Determine the [X, Y] coordinate at the center of the cell enclosing the given text.  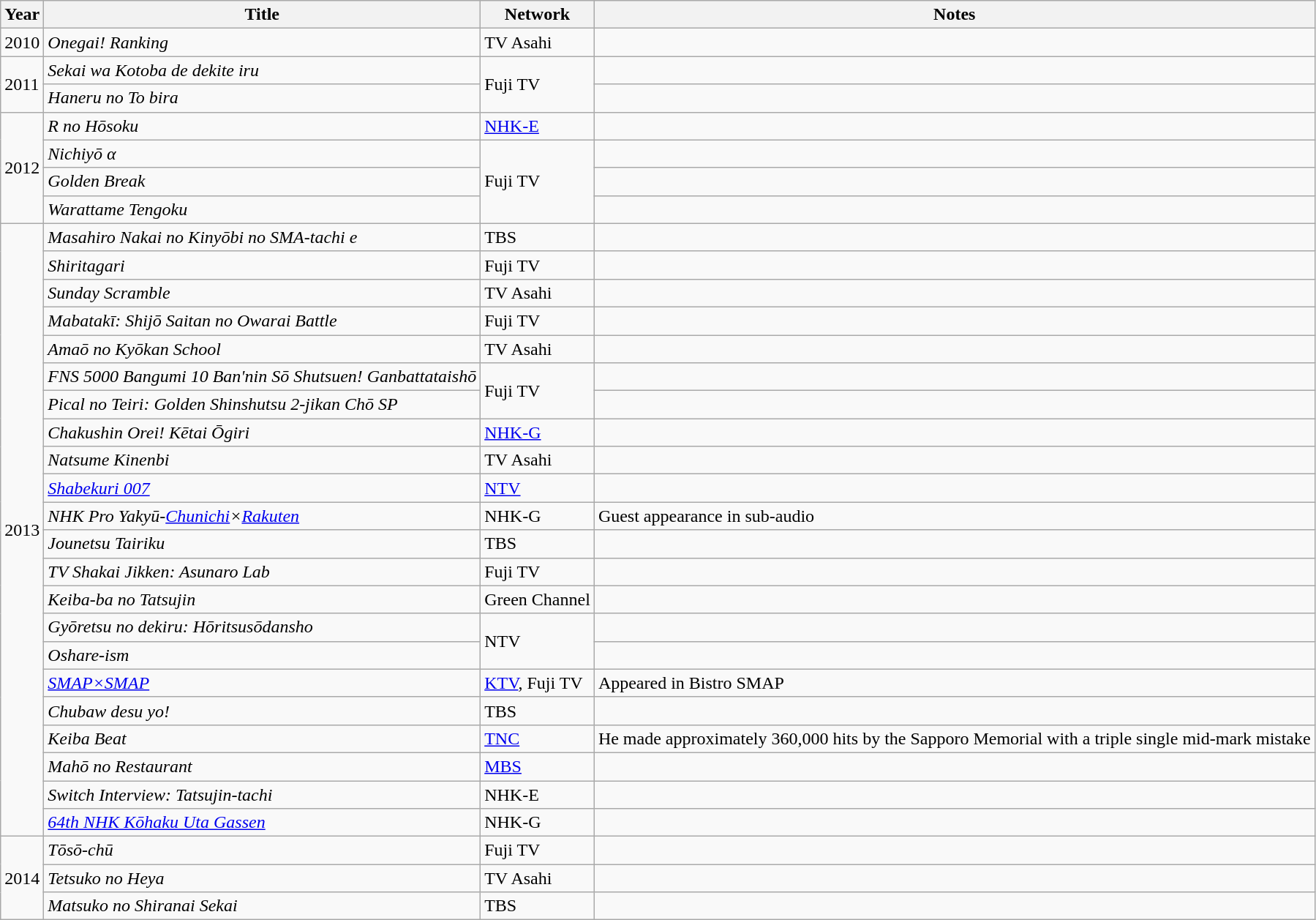
Network [538, 15]
Switch Interview: Tatsujin-tachi [262, 794]
Warattame Tengoku [262, 209]
Gyōretsu no dekiru: Hōritsusōdansho [262, 627]
NHK Pro Yakyū-Chunichi×Rakuten [262, 516]
SMAP×SMAP [262, 683]
Keiba-ba no Tatsujin [262, 599]
Golden Break [262, 182]
Jounetsu Tairiku [262, 544]
Shabekuri 007 [262, 488]
Oshare-ism [262, 655]
Year [22, 15]
2014 [22, 878]
Mabatakī: Shijō Saitan no Owarai Battle [262, 321]
2011 [22, 84]
Chubaw desu yo! [262, 711]
Sekai wa Kotoba de dekite iru [262, 70]
Pical no Teiri: Golden Shinshutsu 2-jikan Chō SP [262, 405]
He made approximately 360,000 hits by the Sapporo Memorial with a triple single mid-mark mistake [954, 738]
FNS 5000 Bangumi 10 Ban'nin Sō Shutsuen! Ganbattataishō [262, 377]
Matsuko no Shiranai Sekai [262, 906]
Appeared in Bistro SMAP [954, 683]
Natsume Kinenbi [262, 460]
Masahiro Nakai no Kinyōbi no SMA-tachi e [262, 237]
Green Channel [538, 599]
2013 [22, 530]
Title [262, 15]
R no Hōsoku [262, 126]
MBS [538, 766]
Amaō no Kyōkan School [262, 349]
Onegai! Ranking [262, 42]
TNC [538, 738]
TV Shakai Jikken: Asunaro Lab [262, 572]
2010 [22, 42]
Notes [954, 15]
Mahō no Restaurant [262, 766]
Tetsuko no Heya [262, 878]
KTV, Fuji TV [538, 683]
64th NHK Kōhaku Uta Gassen [262, 823]
Sunday Scramble [262, 293]
Haneru no To bira [262, 98]
Keiba Beat [262, 738]
2012 [22, 168]
Guest appearance in sub-audio [954, 516]
Shiritagari [262, 265]
Chakushin Orei! Kētai Ōgiri [262, 433]
Nichiyō α [262, 154]
Tōsō-chū [262, 850]
